Return [X, Y] of the center of cell containing provided text 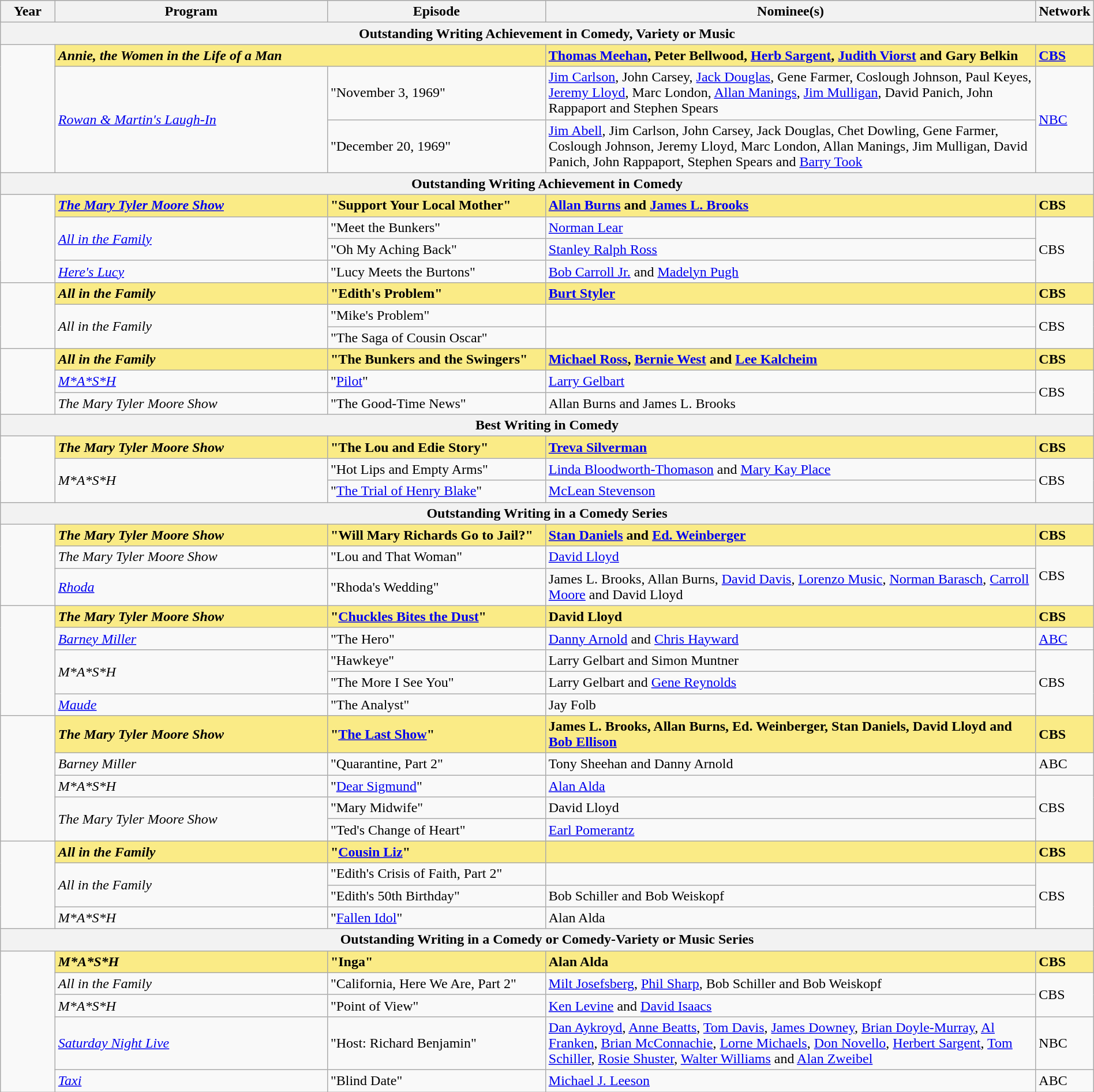
"November 3, 1969" [436, 93]
"Lucy Meets the Burtons" [436, 271]
Thomas Meehan, Peter Bellwood, Herb Sargent, Judith Viorst and Gary Belkin [790, 55]
Outstanding Writing Achievement in Comedy, Variety or Music [547, 33]
Bob Carroll Jr. and Madelyn Pugh [790, 271]
"Inga" [436, 962]
"Edith's 50th Birthday" [436, 896]
"Chuckles Bites the Dust" [436, 616]
James L. Brooks, Allan Burns, David Davis, Lorenzo Music, Norman Barasch, Carroll Moore and David Lloyd [790, 586]
"December 20, 1969" [436, 146]
"The Trial of Henry Blake" [436, 491]
Earl Pomerantz [790, 830]
"The Lou and Edie Story" [436, 447]
Norman Lear [790, 227]
Here's Lucy [191, 271]
Linda Bloodworth-Thomason and Mary Kay Place [790, 469]
"Hot Lips and Empty Arms" [436, 469]
Rhoda [191, 586]
Rowan & Martin's Laugh-In [191, 119]
Saturday Night Live [191, 1043]
"Meet the Bunkers" [436, 227]
Burt Styler [790, 293]
Year [28, 12]
Danny Arnold and Chris Hayward [790, 638]
"Mike's Problem" [436, 315]
Bob Schiller and Bob Weiskopf [790, 896]
"Blind Date" [436, 1080]
Ken Levine and David Isaacs [790, 1005]
"The Analyst" [436, 705]
Annie, the Women in the Life of a Man [300, 55]
"California, Here We Are, Part 2" [436, 983]
Outstanding Writing Achievement in Comedy [547, 184]
"Ted's Change of Heart" [436, 830]
"Edith's Problem" [436, 293]
Best Writing in Comedy [547, 425]
"Will Mary Richards Go to Jail?" [436, 535]
"Rhoda's Wedding" [436, 586]
"The More I See You" [436, 682]
Michael J. Leeson [790, 1080]
"Edith's Crisis of Faith, Part 2" [436, 874]
Tony Sheehan and Danny Arnold [790, 764]
Treva Silverman [790, 447]
"Hawkeye" [436, 660]
Outstanding Writing in a Comedy Series [547, 513]
"Fallen Idol" [436, 918]
Network [1065, 12]
"Pilot" [436, 382]
Maude [191, 705]
Jay Folb [790, 705]
"Support Your Local Mother" [436, 205]
"Point of View" [436, 1005]
"Quarantine, Part 2" [436, 764]
Outstanding Writing in a Comedy or Comedy-Variety or Music Series [547, 940]
Larry Gelbart [790, 382]
"The Good-Time News" [436, 403]
"Cousin Liz" [436, 852]
Milt Josefsberg, Phil Sharp, Bob Schiller and Bob Weiskopf [790, 983]
"The Last Show" [436, 734]
"The Bunkers and the Swingers" [436, 360]
Program [191, 12]
"The Saga of Cousin Oscar" [436, 338]
"Dear Sigmund" [436, 786]
"Lou and That Woman" [436, 557]
"Mary Midwife" [436, 808]
Larry Gelbart and Simon Muntner [790, 660]
McLean Stevenson [790, 491]
Stan Daniels and Ed. Weinberger [790, 535]
Taxi [191, 1080]
Nominee(s) [790, 12]
Episode [436, 12]
"The Hero" [436, 638]
"Host: Richard Benjamin" [436, 1043]
Michael Ross, Bernie West and Lee Kalcheim [790, 360]
"Oh My Aching Back" [436, 249]
Stanley Ralph Ross [790, 249]
Larry Gelbart and Gene Reynolds [790, 682]
James L. Brooks, Allan Burns, Ed. Weinberger, Stan Daniels, David Lloyd and Bob Ellison [790, 734]
